Extract the (X, Y) coordinate from the center of the cell holding the provided text.  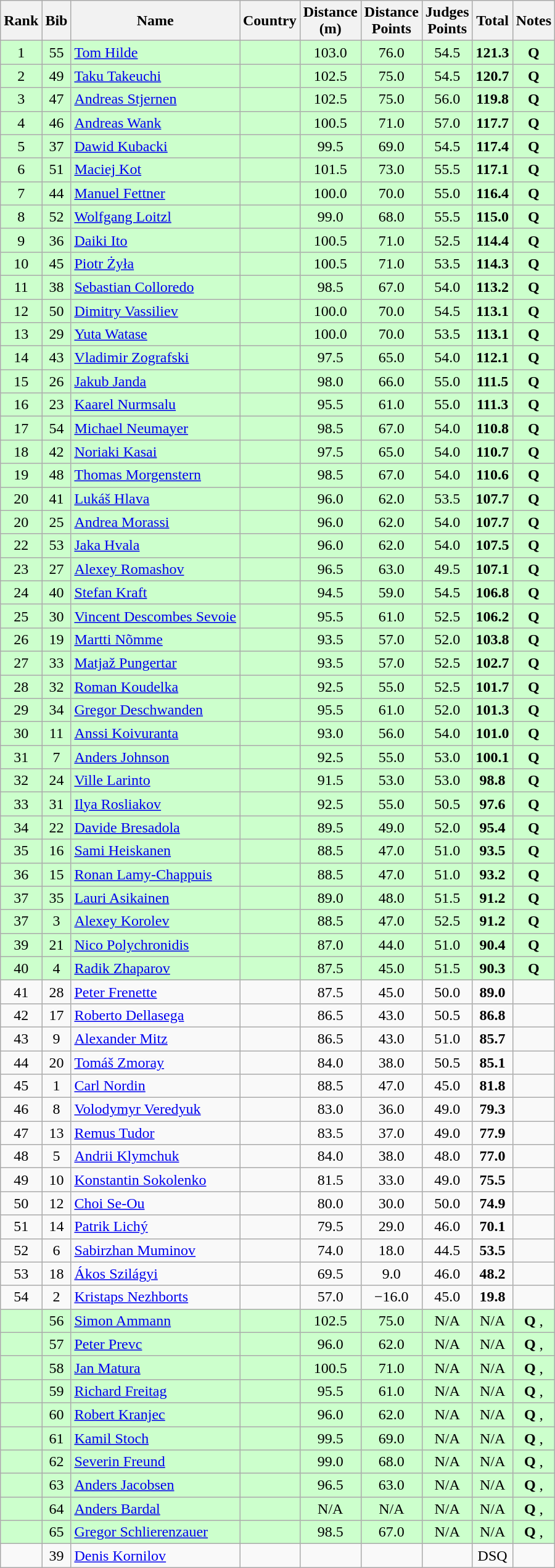
98.8 (492, 781)
Denis Kornilov (155, 1556)
Severin Freund (155, 1462)
90.3 (492, 968)
89.5 (331, 828)
Notes (533, 21)
77.0 (492, 1156)
Kristaps Nezhborts (155, 1297)
Dimitry Vassiliev (155, 310)
110.6 (492, 475)
Andreas Wank (155, 123)
Stefan Kraft (155, 592)
Jaka Hvala (155, 545)
Jakub Janda (155, 381)
Vladimir Zografski (155, 358)
44.0 (391, 945)
55 (57, 52)
49.5 (447, 569)
Nico Polychronidis (155, 945)
86.8 (492, 1015)
Sami Heiskanen (155, 851)
Richard Freitag (155, 1391)
Wolfgang Loitzl (155, 217)
Country (269, 21)
Distance(m) (331, 21)
121.3 (492, 52)
Kamil Stoch (155, 1438)
83.0 (331, 1110)
57 (57, 1344)
Gregor Schlierenzauer (155, 1532)
Ilya Rosliakov (155, 804)
63 (57, 1485)
29.0 (391, 1227)
Anders Bardal (155, 1509)
Sabirzhan Muminov (155, 1250)
58 (57, 1367)
Piotr Żyła (155, 263)
Tom Hilde (155, 52)
75.5 (492, 1180)
62 (57, 1462)
Alexander Mitz (155, 1039)
93.0 (331, 734)
Roberto Dellasega (155, 1015)
73.0 (391, 170)
79.3 (492, 1110)
Alexey Romashov (155, 569)
Yuta Watase (155, 334)
59 (57, 1391)
77.9 (492, 1133)
Anders Johnson (155, 757)
Lukáš Hlava (155, 499)
65 (57, 1532)
111.5 (492, 381)
117.1 (492, 170)
Radik Zhaparov (155, 968)
Anders Jacobsen (155, 1485)
Manuel Fettner (155, 193)
79.5 (331, 1227)
Andrii Klymchuk (155, 1156)
119.8 (492, 99)
87.0 (331, 945)
Maciej Kot (155, 170)
101.5 (331, 170)
37.0 (391, 1133)
Name (155, 21)
100.1 (492, 757)
DSQ (492, 1556)
19.8 (492, 1297)
Ronan Lamy-Chappuis (155, 874)
44.5 (447, 1250)
JudgesPoints (447, 21)
69.5 (331, 1274)
Alexey Korolev (155, 921)
Matjaž Pungertar (155, 663)
48.2 (492, 1274)
Ville Larinto (155, 781)
59.0 (391, 592)
Jan Matura (155, 1367)
91.5 (331, 781)
93.2 (492, 874)
74.9 (492, 1203)
114.4 (492, 240)
103.0 (331, 52)
56 (57, 1321)
36.0 (391, 1110)
60 (57, 1414)
107.5 (492, 545)
64 (57, 1509)
74.0 (331, 1250)
Tomáš Zmoray (155, 1062)
101.7 (492, 687)
Noriaki Kasai (155, 452)
9.0 (391, 1274)
61 (57, 1438)
94.5 (331, 592)
98.0 (331, 381)
Martti Nõmme (155, 639)
Rank (21, 21)
Taku Takeuchi (155, 76)
Andreas Stjernen (155, 99)
85.7 (492, 1039)
81.8 (492, 1086)
97.6 (492, 804)
Choi Se-Ou (155, 1203)
101.3 (492, 710)
Andrea Morassi (155, 522)
Daiki Ito (155, 240)
76.0 (391, 52)
Roman Koudelka (155, 687)
Remus Tudor (155, 1133)
95.4 (492, 828)
Patrik Lichý (155, 1227)
110.8 (492, 428)
Davide Bresadola (155, 828)
38 (57, 287)
18.0 (391, 1250)
Peter Frenette (155, 992)
106.2 (492, 616)
117.4 (492, 146)
120.7 (492, 76)
Sebastian Colloredo (155, 287)
Anssi Koivuranta (155, 734)
85.1 (492, 1062)
Thomas Morgenstern (155, 475)
112.1 (492, 358)
Kaarel Nurmsalu (155, 405)
107.1 (492, 569)
Simon Ammann (155, 1321)
Volodymyr Veredyuk (155, 1110)
30.0 (391, 1203)
66.0 (391, 381)
116.4 (492, 193)
Carl Nordin (155, 1086)
115.0 (492, 217)
Michael Neumayer (155, 428)
80.0 (331, 1203)
110.7 (492, 452)
Dawid Kubacki (155, 146)
111.3 (492, 405)
21 (57, 945)
Vincent Descombes Sevoie (155, 616)
90.4 (492, 945)
113.2 (492, 287)
101.0 (492, 734)
102.7 (492, 663)
Peter Prevc (155, 1344)
106.8 (492, 592)
Bib (57, 21)
117.7 (492, 123)
83.5 (331, 1133)
114.3 (492, 263)
Lauri Asikainen (155, 898)
70.1 (492, 1227)
33.0 (391, 1180)
DistancePoints (391, 21)
Total (492, 21)
81.5 (331, 1180)
103.8 (492, 639)
−16.0 (391, 1297)
Robert Kranjec (155, 1414)
Ákos Szilágyi (155, 1274)
Gregor Deschwanden (155, 710)
Konstantin Sokolenko (155, 1180)
